Find where the given text appears and provide that cell's center as [x, y] coordinate. 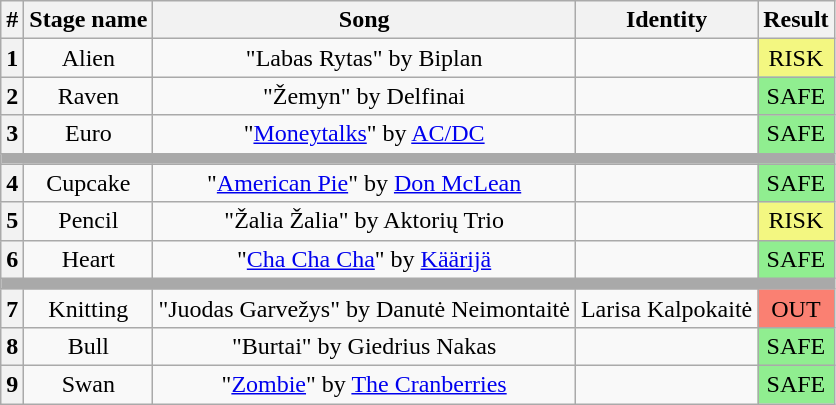
1 [12, 58]
6 [12, 259]
"Cha Cha Cha" by Käärijä [364, 259]
Identity [666, 20]
"Juodas Garvežys" by Danutė Neimontaitė [364, 308]
Euro [88, 134]
Stage name [88, 20]
"American Pie" by Don McLean [364, 183]
Knitting [88, 308]
3 [12, 134]
2 [12, 96]
OUT [796, 308]
"Žemyn" by Delfinai [364, 96]
8 [12, 346]
5 [12, 221]
Song [364, 20]
Larisa Kalpokaitė [666, 308]
9 [12, 384]
Heart [88, 259]
4 [12, 183]
"Zombie" by The Cranberries [364, 384]
Swan [88, 384]
Alien [88, 58]
7 [12, 308]
"Žalia Žalia" by Aktorių Trio [364, 221]
Pencil [88, 221]
# [12, 20]
Raven [88, 96]
Bull [88, 346]
"Moneytalks" by AC/DC [364, 134]
Cupcake [88, 183]
Result [796, 20]
"Burtai" by Giedrius Nakas [364, 346]
"Labas Rytas" by Biplan [364, 58]
